Find where the given text appears and provide that cell's center as [X, Y] coordinate. 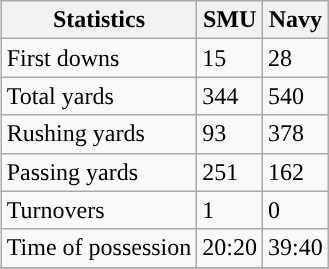
Navy [296, 20]
344 [230, 96]
251 [230, 172]
162 [296, 172]
0 [296, 210]
First downs [99, 58]
Total yards [99, 96]
Rushing yards [99, 134]
1 [230, 210]
378 [296, 134]
Statistics [99, 20]
20:20 [230, 248]
28 [296, 58]
15 [230, 58]
540 [296, 96]
Turnovers [99, 210]
93 [230, 134]
SMU [230, 20]
Time of possession [99, 248]
39:40 [296, 248]
Passing yards [99, 172]
